Locate the cell with the specified text and output its [X, Y] center coordinate. 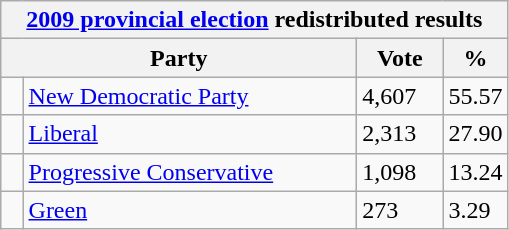
Green [190, 210]
Party [179, 58]
3.29 [476, 210]
13.24 [476, 172]
Progressive Conservative [190, 172]
Vote [400, 58]
4,607 [400, 96]
2009 provincial election redistributed results [254, 20]
2,313 [400, 134]
27.90 [476, 134]
Liberal [190, 134]
1,098 [400, 172]
55.57 [476, 96]
% [476, 58]
New Democratic Party [190, 96]
273 [400, 210]
